Find where the given text appears and provide that cell's center as [X, Y] coordinate. 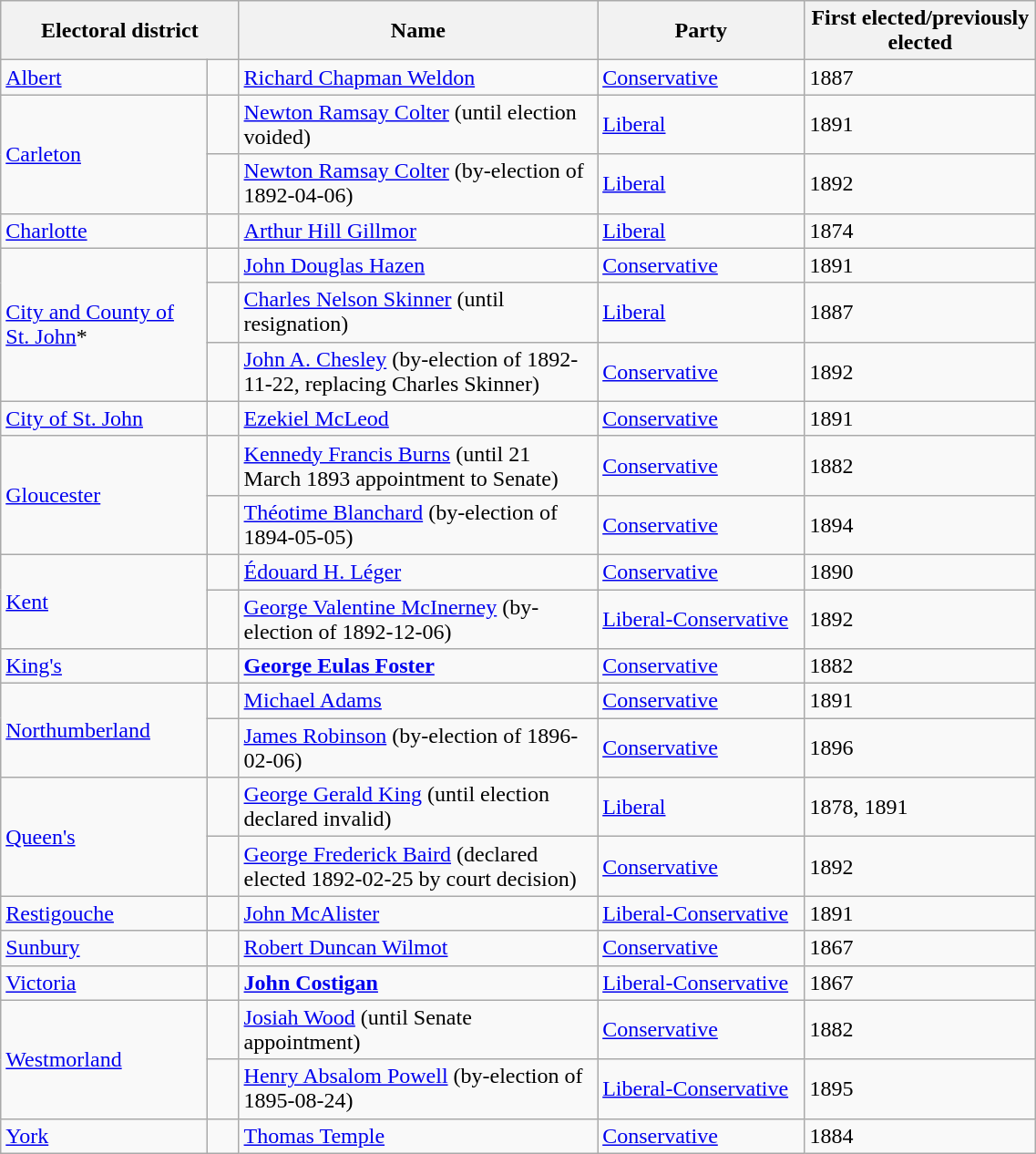
Charles Nelson Skinner (until resignation) [418, 312]
George Eulas Foster [418, 666]
John A. Chesley (by-election of 1892-11-22, replacing Charles Skinner) [418, 372]
John McAlister [418, 913]
Arthur Hill Gillmor [418, 231]
Gloucester [104, 495]
Théotime Blanchard (by-election of 1894-05-05) [418, 525]
Robert Duncan Wilmot [418, 948]
Party [702, 31]
1878, 1891 [920, 808]
1890 [920, 572]
Ezekiel McLeod [418, 418]
City and County of St. John* [104, 325]
York [104, 1136]
Charlotte [104, 231]
Albert [104, 77]
City of St. John [104, 418]
John Costigan [418, 983]
Victoria [104, 983]
Electoral district [120, 31]
Richard Chapman Weldon [418, 77]
George Valentine McInerney (by-election of 1892-12-06) [418, 618]
Carleton [104, 154]
Name [418, 31]
Michael Adams [418, 701]
Kent [104, 602]
Josiah Wood (until Senate appointment) [418, 1030]
1895 [920, 1088]
George Gerald King (until election declared invalid) [418, 808]
Westmorland [104, 1059]
Édouard H. Léger [418, 572]
1884 [920, 1136]
George Frederick Baird (declared elected 1892-02-25 by court decision) [418, 866]
John Douglas Hazen [418, 265]
1874 [920, 231]
Newton Ramsay Colter (by-election of 1892-04-06) [418, 184]
Newton Ramsay Colter (until election voided) [418, 124]
Henry Absalom Powell (by-election of 1895-08-24) [418, 1088]
Thomas Temple [418, 1136]
James Robinson (by-election of 1896-02-06) [418, 747]
King's [104, 666]
Kennedy Francis Burns (until 21 March 1893 appointment to Senate) [418, 465]
1894 [920, 525]
Queen's [104, 837]
1896 [920, 747]
Sunbury [104, 948]
Restigouche [104, 913]
Northumberland [104, 731]
First elected/previously elected [920, 31]
